Identify which cell holds the provided text, then report its (X, Y) central coordinate. 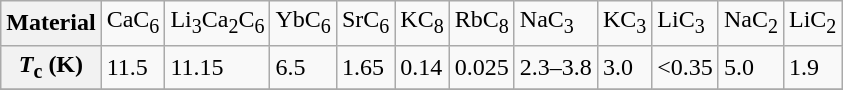
6.5 (303, 67)
YbC6 (303, 23)
<0.35 (686, 67)
NaC3 (556, 23)
RbC8 (482, 23)
KC3 (624, 23)
1.9 (812, 67)
11.15 (218, 67)
11.5 (133, 67)
LiC2 (812, 23)
Material (51, 23)
1.65 (365, 67)
CaC6 (133, 23)
Tc (K) (51, 67)
KC8 (422, 23)
0.025 (482, 67)
LiC3 (686, 23)
5.0 (750, 67)
SrC6 (365, 23)
Li3Ca2C6 (218, 23)
0.14 (422, 67)
NaC2 (750, 23)
3.0 (624, 67)
2.3–3.8 (556, 67)
